Pinpoint the cell where the given text exists, returning its (X, Y) midpoint coordinate. 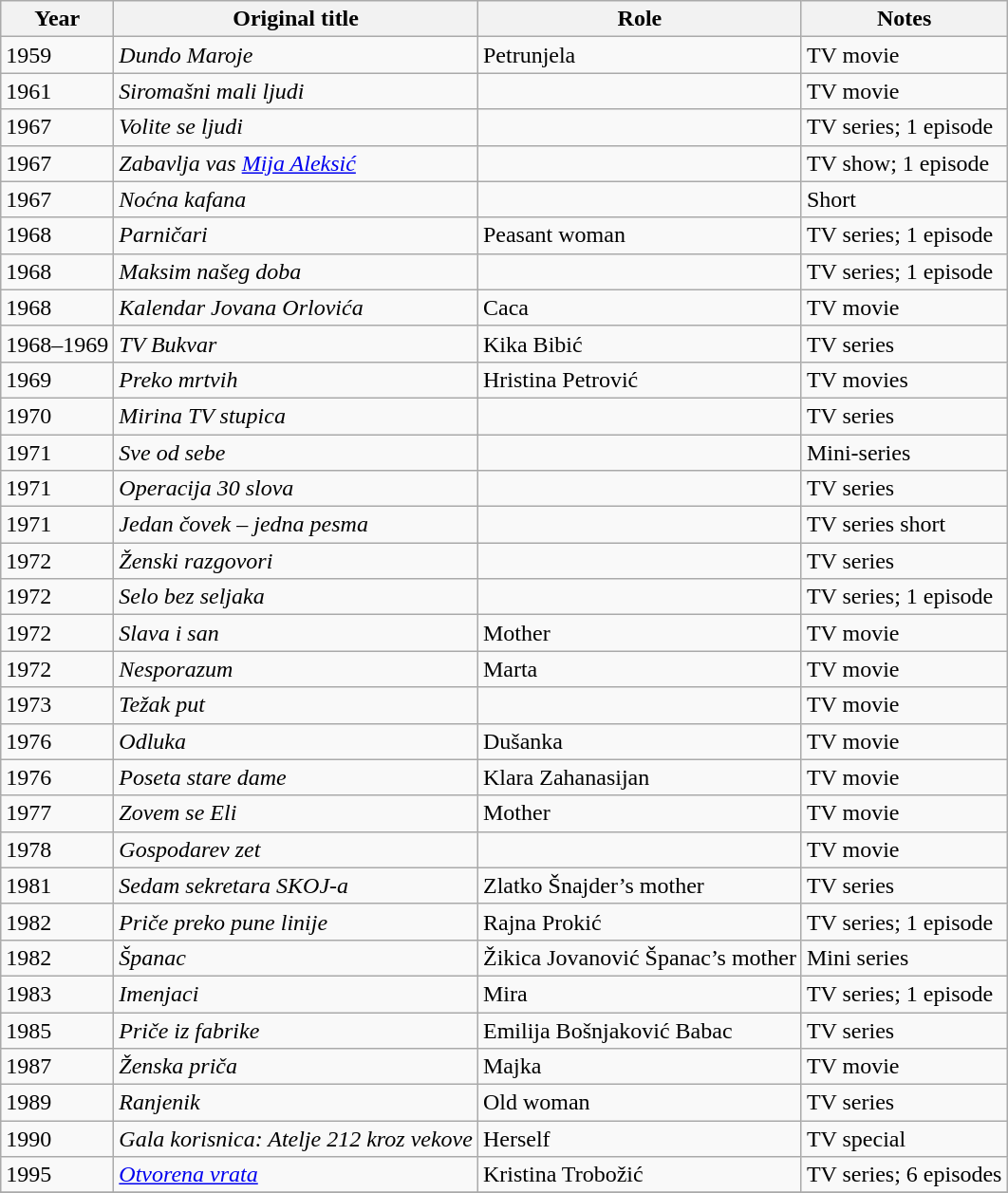
Notes (904, 19)
Nesporazum (296, 669)
1978 (57, 849)
1985 (57, 1030)
Dušanka (640, 741)
Herself (640, 1139)
Selo bez seljaka (296, 597)
Role (640, 19)
Operacija 30 slova (296, 489)
Majka (640, 1067)
TV special (904, 1139)
1995 (57, 1175)
Ranjenik (296, 1103)
Year (57, 19)
Mini-series (904, 453)
Mira (640, 994)
Sedam sekretara SKOJ-a (296, 885)
Noćna kafana (296, 199)
Zovem se Eli (296, 813)
TV series; 6 episodes (904, 1175)
1981 (57, 885)
Old woman (640, 1103)
TV series short (904, 525)
TV movies (904, 380)
Kalendar Jovana Orlovića (296, 308)
Imenjaci (296, 994)
Otvorena vrata (296, 1175)
Mini series (904, 958)
Gala korisnica: Atelje 212 kroz vekove (296, 1139)
Short (904, 199)
1987 (57, 1067)
Težak put (296, 705)
1970 (57, 416)
1959 (57, 55)
Rajna Prokić (640, 922)
Španac (296, 958)
Kika Bibić (640, 344)
Gospodarev zet (296, 849)
Volite se ljudi (296, 127)
Emilija Bošnjaković Babac (640, 1030)
Sve od sebe (296, 453)
Marta (640, 669)
Ženska priča (296, 1067)
Caca (640, 308)
1990 (57, 1139)
1983 (57, 994)
Peasant woman (640, 235)
Slava i san (296, 633)
Mirina TV stupica (296, 416)
Jedan čovek – jedna pesma (296, 525)
Klara Zahanasijan (640, 777)
TV Bukvar (296, 344)
Preko mrtvih (296, 380)
Odluka (296, 741)
Siromašni mali ljudi (296, 91)
Hristina Petrović (640, 380)
Parničari (296, 235)
1977 (57, 813)
Zabavlja vas Mija Aleksić (296, 163)
Priče preko pune linije (296, 922)
Original title (296, 19)
Priče iz fabrike (296, 1030)
Petrunjela (640, 55)
Dundo Maroje (296, 55)
Ženski razgovori (296, 561)
Maksim našeg doba (296, 271)
Žikica Jovanović Španac’s mother (640, 958)
Kristina Trobožić (640, 1175)
Poseta stare dame (296, 777)
1968–1969 (57, 344)
1989 (57, 1103)
1973 (57, 705)
Zlatko Šnajder’s mother (640, 885)
1969 (57, 380)
TV show; 1 episode (904, 163)
1961 (57, 91)
